Identify which cell holds the provided text, then report its [X, Y] central coordinate. 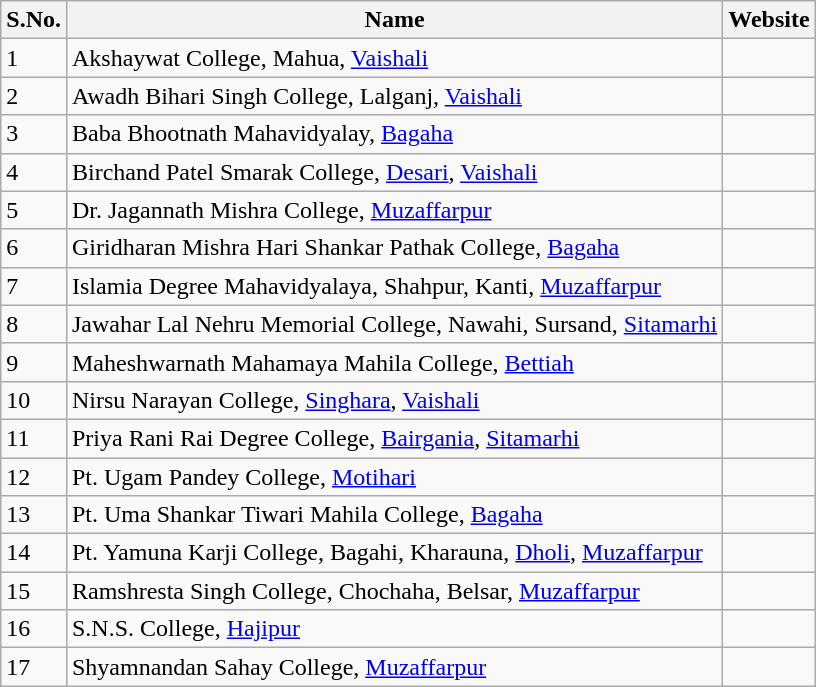
Priya Rani Rai Degree College, Bairgania, Sitamarhi [394, 438]
Ramshresta Singh College, Chochaha, Belsar, Muzaffarpur [394, 591]
14 [34, 553]
10 [34, 400]
Giridharan Mishra Hari Shankar Pathak College, Bagaha [394, 248]
8 [34, 324]
Islamia Degree Mahavidyalaya, Shahpur, Kanti, Muzaffarpur [394, 286]
16 [34, 629]
5 [34, 210]
17 [34, 667]
7 [34, 286]
Akshaywat College, Mahua, Vaishali [394, 58]
1 [34, 58]
Website [769, 20]
3 [34, 134]
Shyamnandan Sahay College, Muzaffarpur [394, 667]
4 [34, 172]
13 [34, 515]
Dr. Jagannath Mishra College, Muzaffarpur [394, 210]
Nirsu Narayan College, Singhara, Vaishali [394, 400]
12 [34, 477]
Baba Bhootnath Mahavidyalay, Bagaha [394, 134]
11 [34, 438]
Awadh Bihari Singh College, Lalganj, Vaishali [394, 96]
Pt. Yamuna Karji College, Bagahi, Kharauna, Dholi, Muzaffarpur [394, 553]
Birchand Patel Smarak College, Desari, Vaishali [394, 172]
15 [34, 591]
2 [34, 96]
S.No. [34, 20]
6 [34, 248]
S.N.S. College, Hajipur [394, 629]
Maheshwarnath Mahamaya Mahila College, Bettiah [394, 362]
9 [34, 362]
Pt. Uma Shankar Tiwari Mahila College, Bagaha [394, 515]
Name [394, 20]
Pt. Ugam Pandey College, Motihari [394, 477]
Jawahar Lal Nehru Memorial College, Nawahi, Sursand, Sitamarhi [394, 324]
